Scan for the cell matching the given text and deliver its (X, Y) coordinate at center. 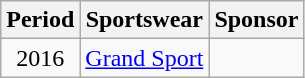
Sportswear (144, 20)
Grand Sport (144, 58)
2016 (40, 58)
Sponsor (256, 20)
Period (40, 20)
